Provide the [X, Y] coordinate of the cell's center where the given text is located.  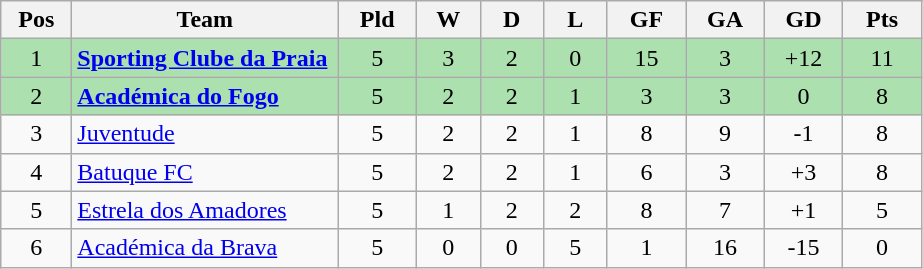
Pts [882, 20]
W [448, 20]
-1 [804, 134]
Estrela dos Amadores [205, 210]
15 [646, 58]
9 [726, 134]
GF [646, 20]
GD [804, 20]
D [512, 20]
Académica da Brava [205, 248]
4 [36, 172]
Pld [378, 20]
Team [205, 20]
Académica do Fogo [205, 96]
7 [726, 210]
-15 [804, 248]
+12 [804, 58]
Sporting Clube da Praia [205, 58]
Juventude [205, 134]
16 [726, 248]
Batuque FC [205, 172]
+3 [804, 172]
Pos [36, 20]
GA [726, 20]
11 [882, 58]
L [576, 20]
+1 [804, 210]
